Determine the [X, Y] coordinate at the center of the cell enclosing the given text.  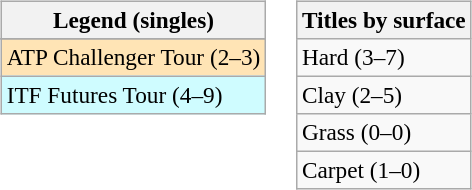
Carpet (1–0) [384, 171]
Clay (2–5) [384, 95]
ATP Challenger Tour (2–3) [133, 57]
Legend (singles) [133, 20]
Hard (3–7) [384, 57]
Grass (0–0) [384, 133]
Titles by surface [384, 20]
ITF Futures Tour (4–9) [133, 95]
